Scan for the cell matching the given text and deliver its (x, y) coordinate at center. 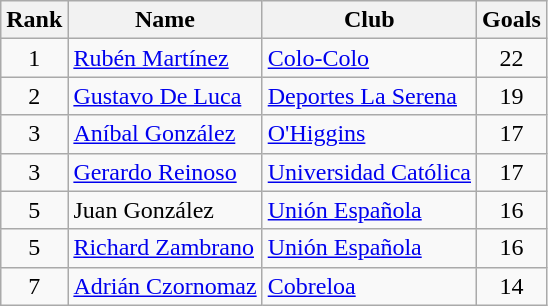
14 (512, 286)
O'Higgins (369, 134)
Universidad Católica (369, 172)
Juan González (165, 210)
Gerardo Reinoso (165, 172)
22 (512, 58)
Colo-Colo (369, 58)
Aníbal González (165, 134)
2 (34, 96)
Rubén Martínez (165, 58)
1 (34, 58)
7 (34, 286)
Club (369, 20)
Goals (512, 20)
Gustavo De Luca (165, 96)
Richard Zambrano (165, 248)
Deportes La Serena (369, 96)
Name (165, 20)
Adrián Czornomaz (165, 286)
19 (512, 96)
Cobreloa (369, 286)
Rank (34, 20)
